Determine the (x, y) coordinate at the center of the cell enclosing the given text.  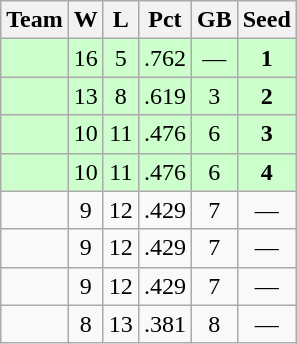
5 (120, 58)
Pct (164, 20)
W (86, 20)
4 (266, 172)
.619 (164, 96)
Team (35, 20)
.381 (164, 324)
L (120, 20)
16 (86, 58)
GB (214, 20)
.762 (164, 58)
1 (266, 58)
Seed (266, 20)
2 (266, 96)
